Determine the [x, y] coordinate at the center of the cell enclosing the given text.  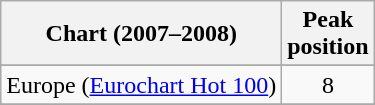
Chart (2007–2008) [142, 34]
Peakposition [328, 34]
Europe (Eurochart Hot 100) [142, 85]
8 [328, 85]
